Provide the (x, y) coordinate of the cell's center where the given text is located.  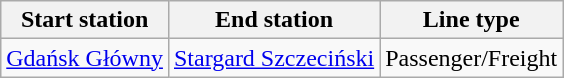
Passenger/Freight (472, 58)
Gdańsk Główny (85, 58)
Line type (472, 20)
End station (274, 20)
Start station (85, 20)
Stargard Szczeciński (274, 58)
